Output the (X, Y) coordinate of the center of the cell containing the given text.  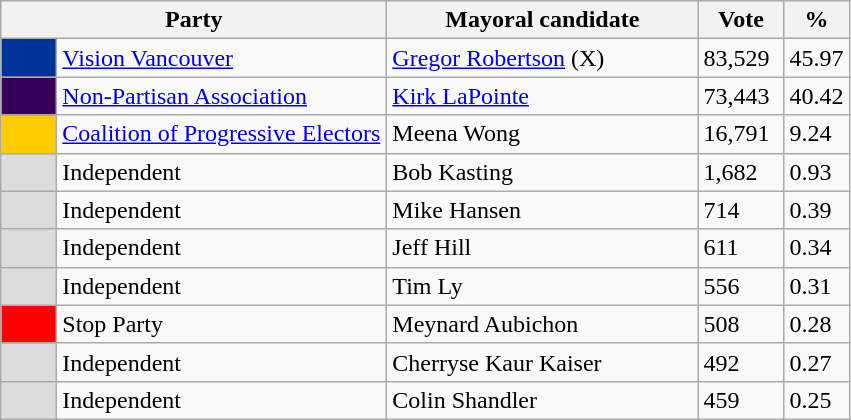
0.34 (816, 248)
Vision Vancouver (222, 58)
Jeff Hill (542, 248)
0.27 (816, 362)
0.28 (816, 324)
611 (741, 248)
Party (194, 20)
714 (741, 210)
1,682 (741, 172)
9.24 (816, 134)
Vote (741, 20)
0.31 (816, 286)
Stop Party (222, 324)
Coalition of Progressive Electors (222, 134)
Kirk LaPointe (542, 96)
40.42 (816, 96)
459 (741, 400)
73,443 (741, 96)
Mayoral candidate (542, 20)
0.39 (816, 210)
Non-Partisan Association (222, 96)
83,529 (741, 58)
Mike Hansen (542, 210)
556 (741, 286)
16,791 (741, 134)
45.97 (816, 58)
0.93 (816, 172)
Meena Wong (542, 134)
0.25 (816, 400)
Meynard Aubichon (542, 324)
Colin Shandler (542, 400)
Bob Kasting (542, 172)
Gregor Robertson (X) (542, 58)
Cherryse Kaur Kaiser (542, 362)
508 (741, 324)
Tim Ly (542, 286)
492 (741, 362)
% (816, 20)
